Extract the [x, y] coordinate from the center of the cell holding the provided text.  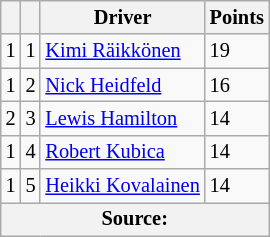
16 [237, 85]
Robert Kubica [122, 152]
Heikki Kovalainen [122, 186]
Lewis Hamilton [122, 118]
3 [31, 118]
5 [31, 186]
Kimi Räikkönen [122, 51]
Driver [122, 17]
4 [31, 152]
19 [237, 51]
Source: [135, 219]
Nick Heidfeld [122, 85]
Points [237, 17]
